Capture the cell that displays the provided text and extract its [X, Y] central coordinate. 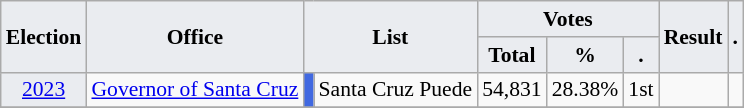
Governor of Santa Cruz [194, 90]
Election [44, 36]
Office [194, 36]
Votes [568, 19]
1st [640, 90]
28.38% [586, 90]
Santa Cruz Puede [396, 90]
Result [694, 36]
54,831 [512, 90]
List [390, 36]
% [586, 55]
2023 [44, 90]
Total [512, 55]
